Detect which cell encompasses the target text, then output its [x, y] center coordinate. 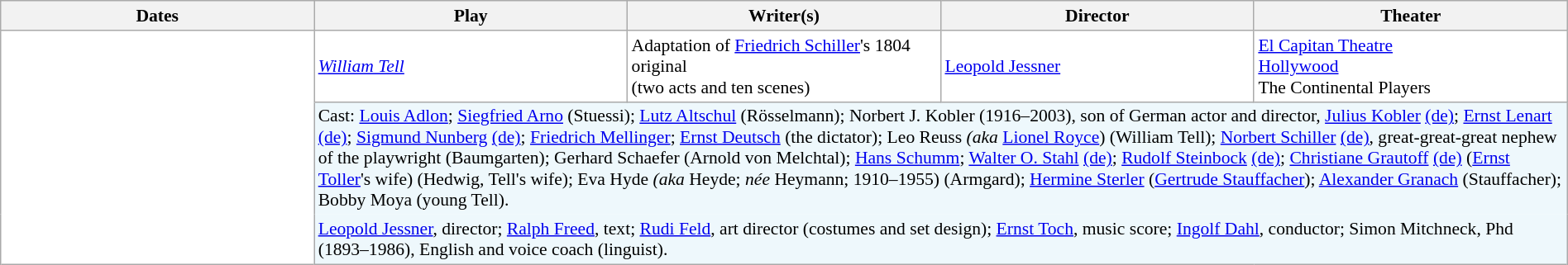
Adaptation of Friedrich Schiller's 1804 original(two acts and ten scenes) [784, 66]
Dates [157, 16]
Leopold Jessner [1097, 66]
Theater [1411, 16]
El Capitan TheatreHollywoodThe Continental Players [1411, 66]
William Tell [471, 66]
Writer(s) [784, 16]
Director [1097, 16]
Play [471, 16]
